Scan for the cell matching the given text and deliver its [x, y] coordinate at center. 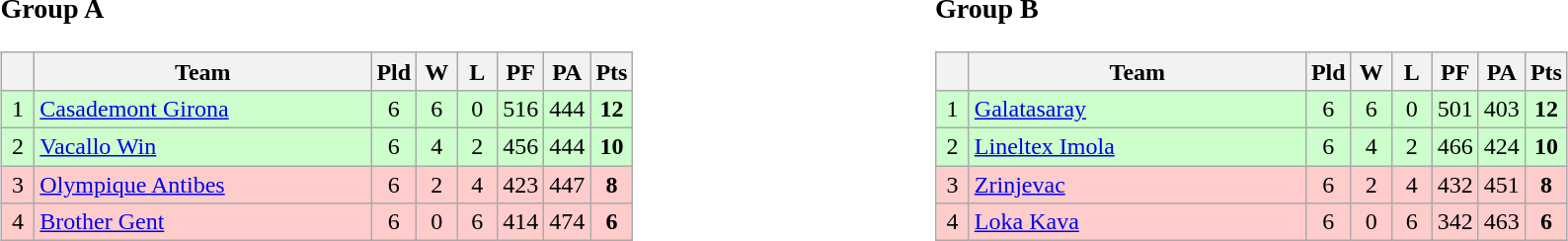
423 [521, 185]
Galatasaray [1137, 109]
Loka Kava [1137, 222]
424 [1501, 147]
456 [521, 147]
414 [521, 222]
516 [521, 109]
Olympique Antibes [203, 185]
451 [1501, 185]
447 [567, 185]
Casademont Girona [203, 109]
403 [1501, 109]
463 [1501, 222]
474 [567, 222]
Lineltex Imola [1137, 147]
342 [1455, 222]
501 [1455, 109]
Brother Gent [203, 222]
432 [1455, 185]
Vacallo Win [203, 147]
466 [1455, 147]
Zrinjevac [1137, 185]
